From the cell containing the given text, extract its center point as (X, Y) coordinate. 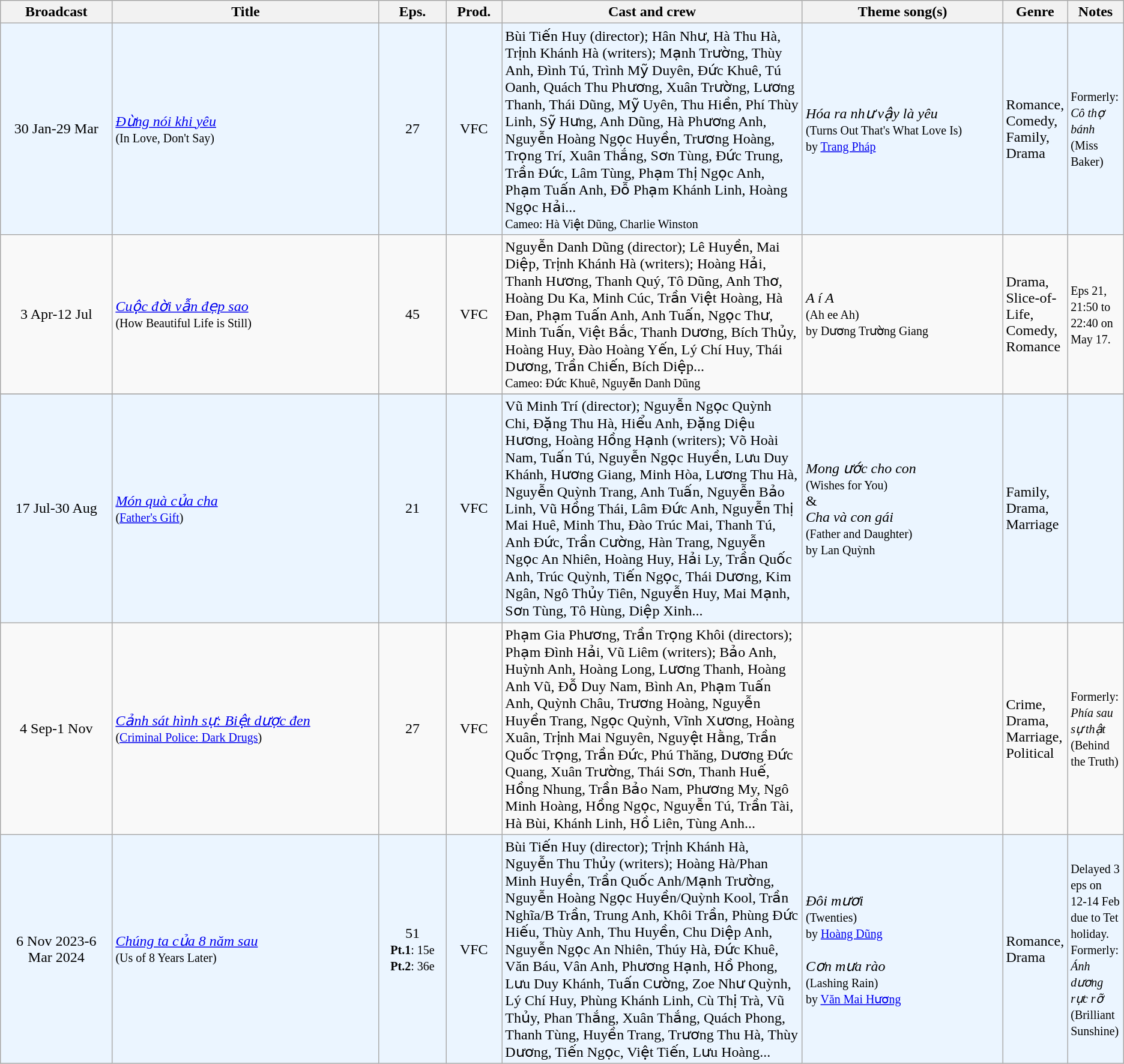
51 Pt.1: 15ePt.2: 36e (412, 949)
Eps 21, 21:50 to 22:40 on May 17. (1096, 314)
Đừng nói khi yêu(In Love, Don't Say) (246, 129)
Romance, Comedy, Family, Drama (1035, 129)
Delayed 3 eps on 12-14 Feb due to Tet holiday. Formerly: Ánh dương rực rỡ(Brilliant Sunshine) (1096, 949)
A í A(Ah ee Ah)by Dương Trường Giang (902, 314)
Chúng ta của 8 năm sau(Us of 8 Years Later) (246, 949)
30 Jan-29 Mar (56, 129)
Broadcast (56, 12)
Genre (1035, 12)
Eps. (412, 12)
Formerly: Cô thợ bánh(Miss Baker) (1096, 129)
Title (246, 12)
Notes (1096, 12)
21 (412, 508)
Formerly: Phía sau sự thật(Behind the Truth) (1096, 728)
Cast and crew (652, 12)
45 (412, 314)
6 Nov 2023-6 Mar 2024 (56, 949)
Cuộc đời vẫn đẹp sao(How Beautiful Life is Still) (246, 314)
Crime, Drama, Marriage, Political (1035, 728)
4 Sep-1 Nov (56, 728)
Family, Drama, Marriage (1035, 508)
Món quà của cha(Father's Gift) (246, 508)
Romance, Drama (1035, 949)
Mong ước cho con(Wishes for You)&Cha và con gái(Father and Daughter)by Lan Quỳnh (902, 508)
Hóa ra như vậy là yêu(Turns Out That's What Love Is)by Trang Pháp (902, 129)
Theme song(s) (902, 12)
Prod. (474, 12)
17 Jul-30 Aug (56, 508)
Drama, Slice-of-Life, Comedy, Romance (1035, 314)
Đôi mươi(Twenties)by Hoàng DũngCơn mưa rào(Lashing Rain)by Văn Mai Hương (902, 949)
Cảnh sát hình sự: Biệt dược đen(Criminal Police: Dark Drugs) (246, 728)
3 Apr-12 Jul (56, 314)
